Pinpoint the cell where the given text exists, returning its (x, y) midpoint coordinate. 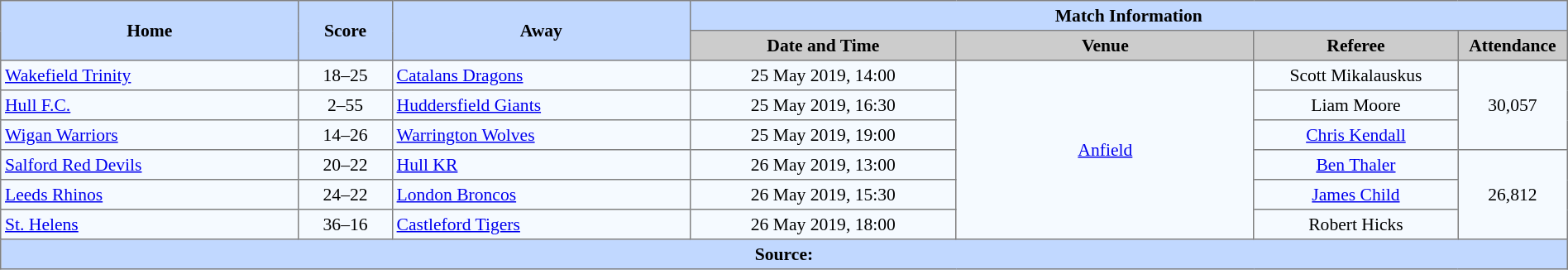
14–26 (346, 135)
Anfield (1105, 150)
Referee (1355, 46)
20–22 (346, 165)
Away (541, 31)
36–16 (346, 224)
Leeds Rhinos (150, 195)
St. Helens (150, 224)
Wigan Warriors (150, 135)
Scott Mikalauskus (1355, 75)
Venue (1105, 46)
Salford Red Devils (150, 165)
Hull F.C. (150, 105)
26 May 2019, 18:00 (823, 224)
26 May 2019, 13:00 (823, 165)
Date and Time (823, 46)
24–22 (346, 195)
Match Information (1128, 16)
25 May 2019, 16:30 (823, 105)
Ben Thaler (1355, 165)
Chris Kendall (1355, 135)
2–55 (346, 105)
Huddersfield Giants (541, 105)
Castleford Tigers (541, 224)
26,812 (1513, 195)
25 May 2019, 14:00 (823, 75)
Hull KR (541, 165)
25 May 2019, 19:00 (823, 135)
Home (150, 31)
26 May 2019, 15:30 (823, 195)
Attendance (1513, 46)
Liam Moore (1355, 105)
Score (346, 31)
30,057 (1513, 105)
Warrington Wolves (541, 135)
James Child (1355, 195)
Robert Hicks (1355, 224)
Wakefield Trinity (150, 75)
18–25 (346, 75)
London Broncos (541, 195)
Catalans Dragons (541, 75)
Source: (784, 254)
